From the cell containing the given text, extract its center point as (X, Y) coordinate. 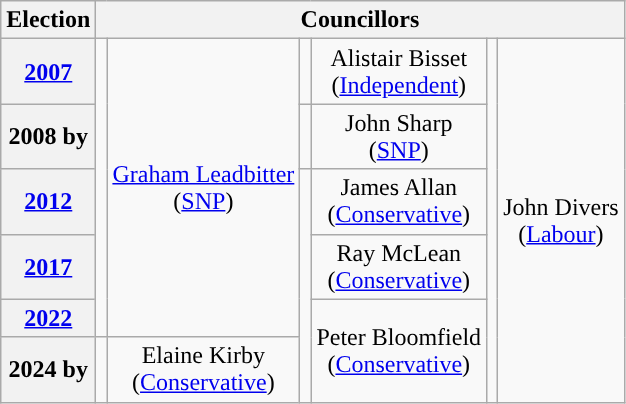
John Divers(Labour) (561, 220)
2024 by (48, 370)
Councillors (360, 20)
Alistair Bisset(Independent) (399, 72)
2017 (48, 266)
2012 (48, 202)
Election (48, 20)
James Allan(Conservative) (399, 202)
Peter Bloomfield(Conservative) (399, 350)
2007 (48, 72)
John Sharp(SNP) (399, 136)
Ray McLean(Conservative) (399, 266)
2022 (48, 318)
Graham Leadbitter(SNP) (204, 188)
2008 by (48, 136)
Elaine Kirby(Conservative) (204, 370)
